Capture the cell that displays the provided text and extract its (x, y) central coordinate. 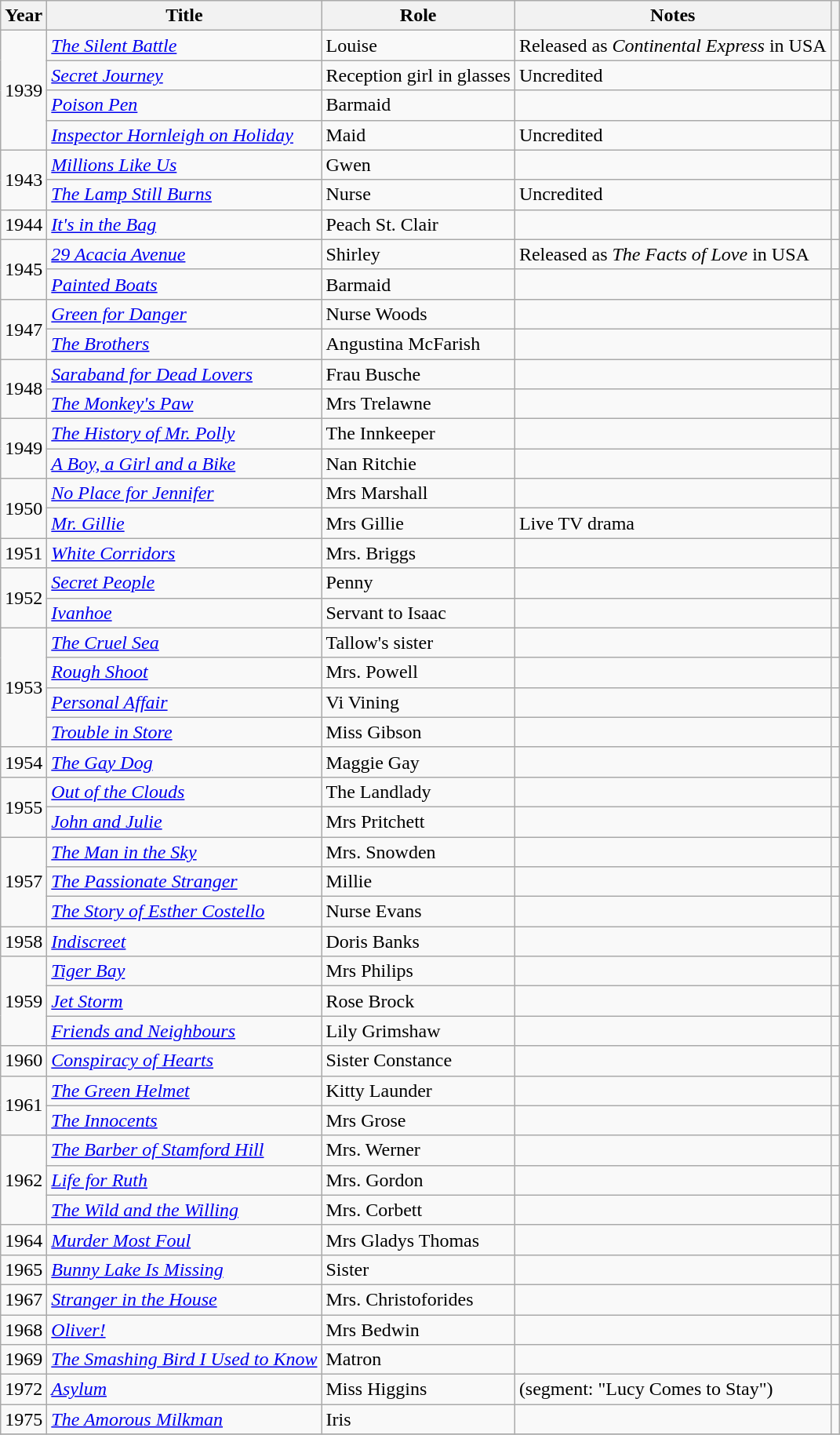
1960 (24, 1061)
1959 (24, 1001)
Lily Grimshaw (418, 1031)
Louise (418, 46)
Doris Banks (418, 941)
Out of the Clouds (184, 792)
Mrs. Gordon (418, 1180)
The Landlady (418, 792)
White Corridors (184, 553)
1953 (24, 687)
1949 (24, 449)
It's in the Bag (184, 224)
1945 (24, 269)
1950 (24, 508)
John and Julie (184, 821)
Secret People (184, 583)
1968 (24, 1330)
(segment: "Lucy Comes to Stay") (673, 1389)
Miss Higgins (418, 1389)
1939 (24, 90)
1967 (24, 1299)
The History of Mr. Polly (184, 434)
The Silent Battle (184, 46)
Ivanhoe (184, 613)
Poison Pen (184, 105)
Peach St. Clair (418, 224)
Iris (418, 1419)
Nurse (418, 195)
Released as The Facts of Love in USA (673, 254)
Maggie Gay (418, 762)
Maid (418, 135)
The Man in the Sky (184, 851)
Personal Affair (184, 702)
Sister (418, 1269)
Mrs Gladys Thomas (418, 1240)
The Amorous Milkman (184, 1419)
Painted Boats (184, 284)
1965 (24, 1269)
Murder Most Foul (184, 1240)
1964 (24, 1240)
Mrs Gillie (418, 523)
The Smashing Bird I Used to Know (184, 1360)
Released as Continental Express in USA (673, 46)
Mrs Philips (418, 971)
1943 (24, 180)
The Green Helmet (184, 1091)
1944 (24, 224)
Rough Shoot (184, 672)
The Innkeeper (418, 434)
1952 (24, 598)
Indiscreet (184, 941)
Frau Busche (418, 374)
Trouble in Store (184, 732)
Mrs Bedwin (418, 1330)
Year (24, 16)
1972 (24, 1389)
Asylum (184, 1389)
Mrs. Powell (418, 672)
Mrs Marshall (418, 494)
Conspiracy of Hearts (184, 1061)
The Monkey's Paw (184, 404)
A Boy, a Girl and a Bike (184, 464)
Notes (673, 16)
Title (184, 16)
No Place for Jennifer (184, 494)
29 Acacia Avenue (184, 254)
Kitty Launder (418, 1091)
Mrs. Briggs (418, 553)
Tallow's sister (418, 643)
Mrs. Christoforides (418, 1299)
The Gay Dog (184, 762)
Mrs. Snowden (418, 851)
1969 (24, 1360)
Reception girl in glasses (418, 75)
The Barber of Stamford Hill (184, 1150)
Nurse Woods (418, 314)
Stranger in the House (184, 1299)
The Passionate Stranger (184, 882)
1954 (24, 762)
Secret Journey (184, 75)
Role (418, 16)
Oliver! (184, 1330)
Miss Gibson (418, 732)
Mrs Grose (418, 1120)
1962 (24, 1180)
Mrs Pritchett (418, 821)
Tiger Bay (184, 971)
Friends and Neighbours (184, 1031)
Millie (418, 882)
Rose Brock (418, 1001)
Matron (418, 1360)
Saraband for Dead Lovers (184, 374)
Sister Constance (418, 1061)
1975 (24, 1419)
Nurse Evans (418, 912)
The Innocents (184, 1120)
Green for Danger (184, 314)
1961 (24, 1105)
Millions Like Us (184, 165)
1951 (24, 553)
Angustina McFarish (418, 344)
1948 (24, 389)
1957 (24, 881)
Bunny Lake Is Missing (184, 1269)
Gwen (418, 165)
1955 (24, 807)
1947 (24, 329)
The Cruel Sea (184, 643)
Vi Vining (418, 702)
Mrs Trelawne (418, 404)
The Wild and the Willing (184, 1210)
Penny (418, 583)
1958 (24, 941)
Mrs. Corbett (418, 1210)
The Story of Esther Costello (184, 912)
Life for Ruth (184, 1180)
Nan Ritchie (418, 464)
Mr. Gillie (184, 523)
The Brothers (184, 344)
Mrs. Werner (418, 1150)
Inspector Hornleigh on Holiday (184, 135)
Live TV drama (673, 523)
The Lamp Still Burns (184, 195)
Jet Storm (184, 1001)
Servant to Isaac (418, 613)
Shirley (418, 254)
